Extract the [X, Y] coordinate from the center of the cell holding the provided text.  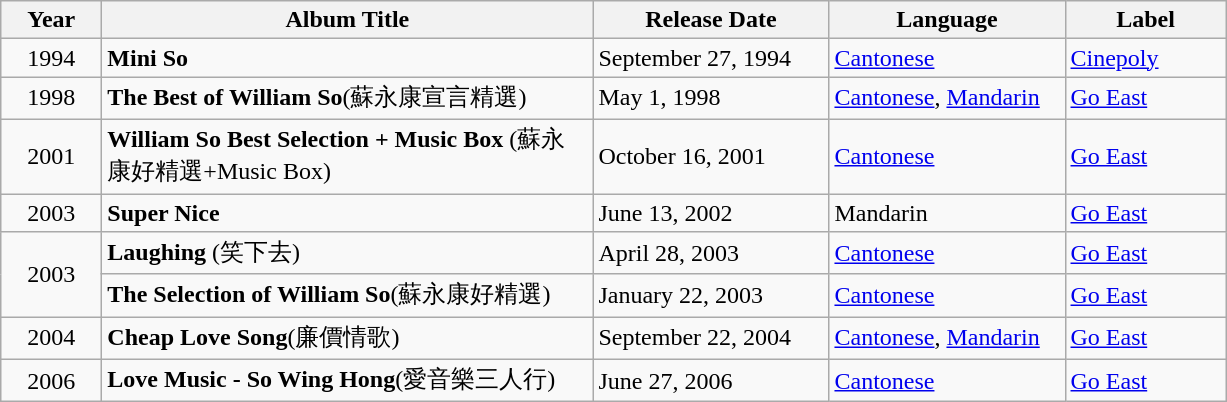
Album Title [348, 20]
1998 [52, 98]
September 27, 1994 [711, 58]
Mini So [348, 58]
Cinepoly [1146, 58]
October 16, 2001 [711, 156]
May 1, 1998 [711, 98]
Laughing (笑下去) [348, 254]
Language [947, 20]
Cheap Love Song(廉價情歌) [348, 338]
William So Best Selection + Music Box (蘇永康好精選+Music Box) [348, 156]
2006 [52, 380]
Year [52, 20]
April 28, 2003 [711, 254]
Love Music - So Wing Hong(愛音樂三人行) [348, 380]
Release Date [711, 20]
Label [1146, 20]
January 22, 2003 [711, 296]
1994 [52, 58]
Super Nice [348, 213]
2004 [52, 338]
2001 [52, 156]
Mandarin [947, 213]
September 22, 2004 [711, 338]
June 27, 2006 [711, 380]
The Selection of William So(蘇永康好精選) [348, 296]
The Best of William So(蘇永康宣言精選) [348, 98]
June 13, 2002 [711, 213]
